From the cell containing the given text, extract its center point as (X, Y) coordinate. 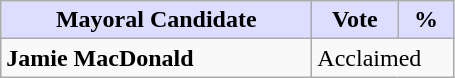
% (426, 20)
Jamie MacDonald (156, 58)
Vote (355, 20)
Mayoral Candidate (156, 20)
Acclaimed (383, 58)
